Determine the [x, y] coordinate at the center of the cell enclosing the given text.  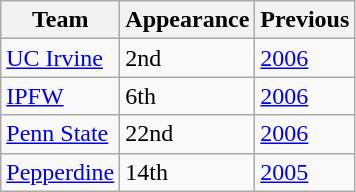
2005 [305, 172]
Pepperdine [60, 172]
2nd [188, 58]
22nd [188, 134]
Previous [305, 20]
14th [188, 172]
Penn State [60, 134]
Team [60, 20]
Appearance [188, 20]
6th [188, 96]
UC Irvine [60, 58]
IPFW [60, 96]
